Search for the cell housing the specified text and yield its (X, Y) center coordinate. 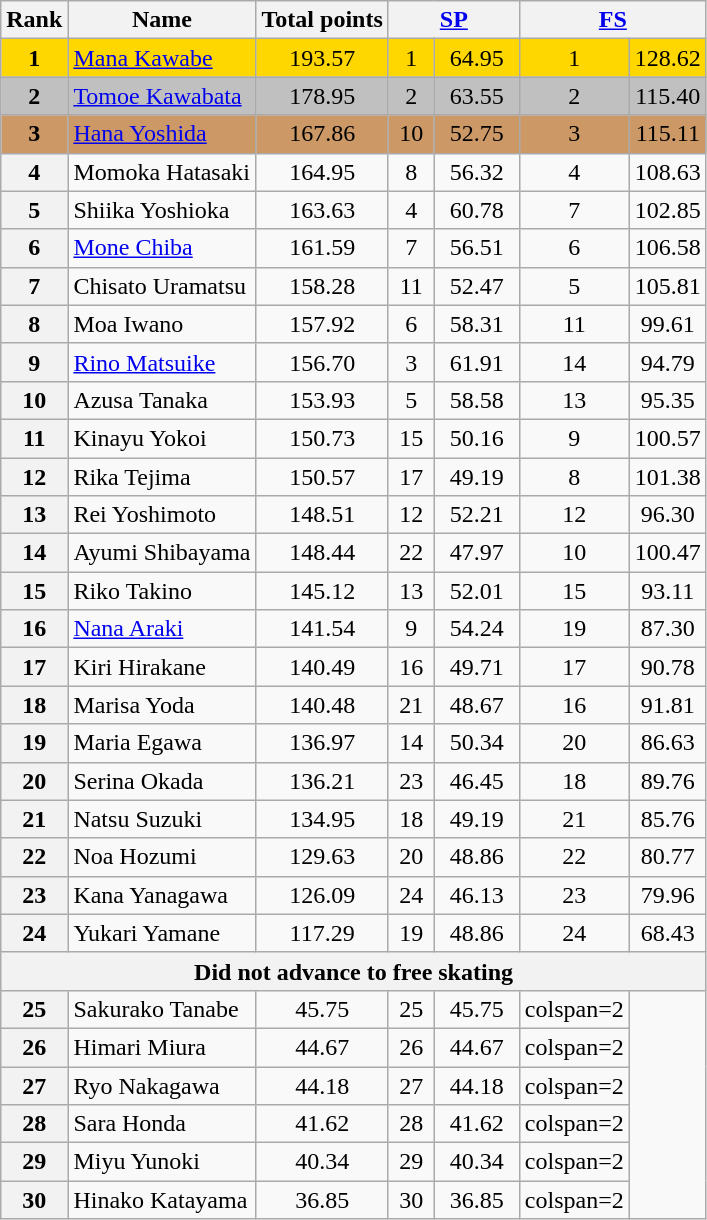
157.92 (322, 324)
87.30 (668, 629)
63.55 (476, 96)
178.95 (322, 96)
96.30 (668, 515)
Name (162, 20)
Kana Yanagawa (162, 895)
140.48 (322, 705)
136.97 (322, 743)
153.93 (322, 400)
161.59 (322, 248)
Miyu Yunoki (162, 1162)
158.28 (322, 286)
164.95 (322, 172)
Mone Chiba (162, 248)
93.11 (668, 591)
SP (454, 20)
Hinako Katayama (162, 1200)
Kinayu Yokoi (162, 438)
148.51 (322, 515)
48.67 (476, 705)
Shiika Yoshioka (162, 210)
Moa Iwano (162, 324)
94.79 (668, 362)
134.95 (322, 819)
91.81 (668, 705)
193.57 (322, 58)
85.76 (668, 819)
150.57 (322, 477)
90.78 (668, 667)
167.86 (322, 134)
Marisa Yoda (162, 705)
140.49 (322, 667)
50.16 (476, 438)
136.21 (322, 781)
58.58 (476, 400)
60.78 (476, 210)
79.96 (668, 895)
46.13 (476, 895)
50.34 (476, 743)
Sakurako Tanabe (162, 1009)
80.77 (668, 857)
102.85 (668, 210)
99.61 (668, 324)
Rei Yoshimoto (162, 515)
100.47 (668, 553)
47.97 (476, 553)
52.01 (476, 591)
106.58 (668, 248)
Ryo Nakagawa (162, 1085)
52.47 (476, 286)
54.24 (476, 629)
Rika Tejima (162, 477)
163.63 (322, 210)
145.12 (322, 591)
Sara Honda (162, 1124)
49.71 (476, 667)
156.70 (322, 362)
Maria Egawa (162, 743)
64.95 (476, 58)
FS (612, 20)
Natsu Suzuki (162, 819)
Total points (322, 20)
129.63 (322, 857)
117.29 (322, 933)
Tomoe Kawabata (162, 96)
Yukari Yamane (162, 933)
Mana Kawabe (162, 58)
58.31 (476, 324)
52.21 (476, 515)
52.75 (476, 134)
141.54 (322, 629)
95.35 (668, 400)
Riko Takino (162, 591)
Rank (34, 20)
Himari Miura (162, 1047)
105.81 (668, 286)
89.76 (668, 781)
56.51 (476, 248)
108.63 (668, 172)
100.57 (668, 438)
56.32 (476, 172)
68.43 (668, 933)
126.09 (322, 895)
101.38 (668, 477)
Azusa Tanaka (162, 400)
61.91 (476, 362)
115.40 (668, 96)
46.45 (476, 781)
Kiri Hirakane (162, 667)
Did not advance to free skating (354, 971)
Hana Yoshida (162, 134)
150.73 (322, 438)
128.62 (668, 58)
Ayumi Shibayama (162, 553)
Nana Araki (162, 629)
Chisato Uramatsu (162, 286)
86.63 (668, 743)
Serina Okada (162, 781)
148.44 (322, 553)
115.11 (668, 134)
Momoka Hatasaki (162, 172)
Noa Hozumi (162, 857)
Rino Matsuike (162, 362)
